Capture the cell that displays the provided text and extract its (x, y) central coordinate. 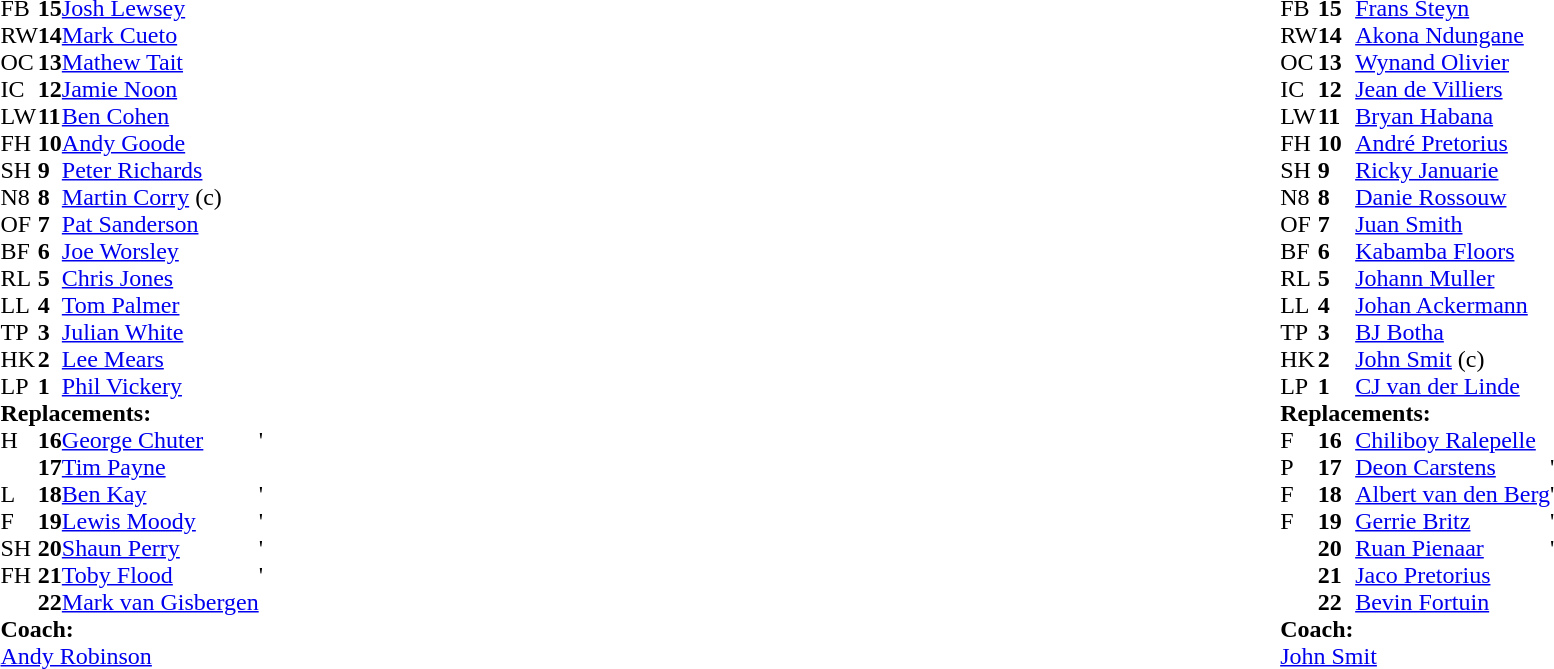
Joe Worsley (160, 252)
Phil Vickery (160, 386)
Pat Sanderson (160, 224)
Kabamba Floors (1452, 252)
Mathew Tait (160, 62)
Shaun Perry (160, 548)
Ben Cohen (160, 116)
Andy Robinson (132, 656)
Johann Muller (1452, 278)
P (1299, 468)
Tom Palmer (160, 306)
Johan Ackermann (1452, 306)
Ruan Pienaar (1452, 548)
Julian White (160, 332)
Albert van den Berg (1452, 494)
Toby Flood (160, 576)
Martin Corry (c) (160, 198)
Deon Carstens (1452, 468)
Tim Payne (160, 468)
Bryan Habana (1452, 116)
Chiliboy Ralepelle (1452, 440)
L (18, 494)
Juan Smith (1452, 224)
Jean de Villiers (1452, 90)
Danie Rossouw (1452, 198)
Jamie Noon (160, 90)
Mark van Gisbergen (160, 602)
John Smit (1417, 656)
Ben Kay (160, 494)
Lewis Moody (160, 522)
Bevin Fortuin (1452, 602)
Andy Goode (160, 144)
Mark Cueto (160, 36)
Wynand Olivier (1452, 62)
H (18, 440)
Ricky Januarie (1452, 170)
Lee Mears (160, 360)
Akona Ndungane (1452, 36)
John Smit (c) (1452, 360)
Jaco Pretorius (1452, 576)
Gerrie Britz (1452, 522)
George Chuter (160, 440)
BJ Botha (1452, 332)
CJ van der Linde (1452, 386)
Chris Jones (160, 278)
Peter Richards (160, 170)
André Pretorius (1452, 144)
